Provide the [X, Y] coordinate of the cell's center where the given text is located.  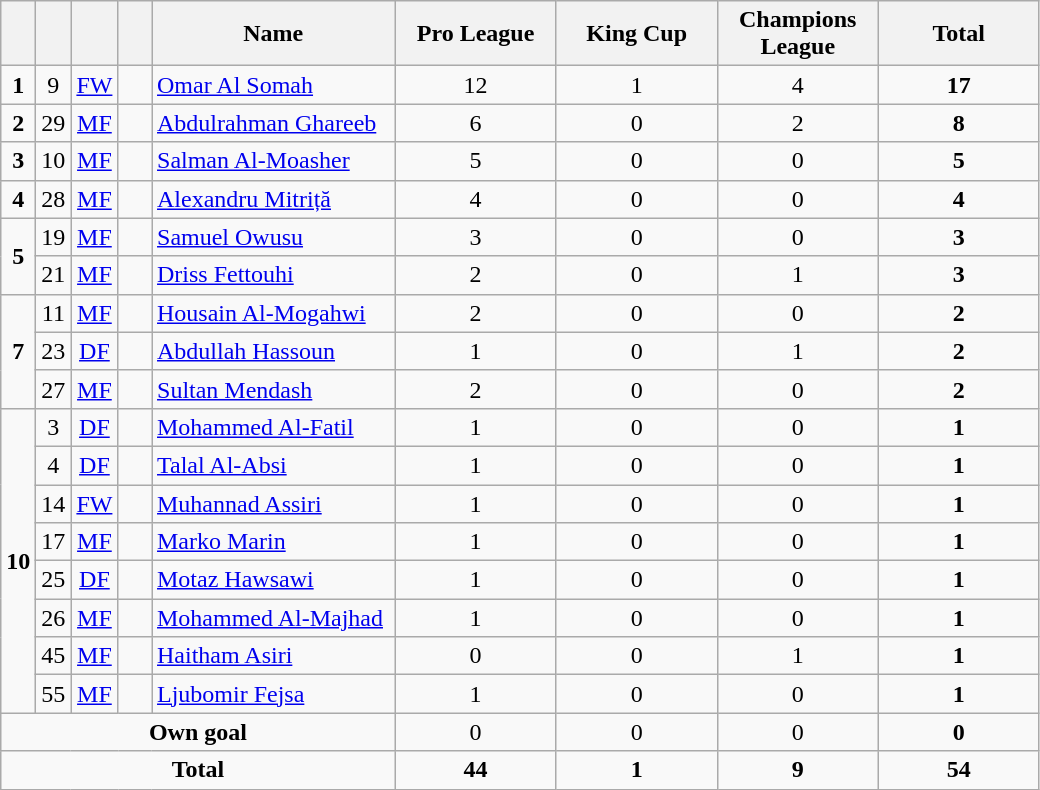
Own goal [198, 732]
Marko Marin [274, 542]
19 [54, 237]
Abdulrahman Ghareeb [274, 123]
Alexandru Mitriță [274, 199]
Pro League [476, 34]
Housain Al-Mogahwi [274, 313]
14 [54, 503]
Abdullah Hassoun [274, 351]
27 [54, 389]
29 [54, 123]
Ljubomir Fejsa [274, 694]
7 [18, 351]
21 [54, 275]
Salman Al-Moasher [274, 161]
Champions League [798, 34]
Haitham Asiri [274, 656]
6 [476, 123]
Talal Al-Absi [274, 465]
54 [958, 770]
Name [274, 34]
12 [476, 85]
King Cup [636, 34]
11 [54, 313]
26 [54, 618]
Sultan Mendash [274, 389]
Omar Al Somah [274, 85]
Motaz Hawsawi [274, 580]
25 [54, 580]
Driss Fettouhi [274, 275]
44 [476, 770]
Mohammed Al-Fatil [274, 427]
23 [54, 351]
28 [54, 199]
Muhannad Assiri [274, 503]
45 [54, 656]
Samuel Owusu [274, 237]
Mohammed Al-Majhad [274, 618]
8 [958, 123]
55 [54, 694]
